Scan for the cell matching the given text and deliver its (X, Y) coordinate at center. 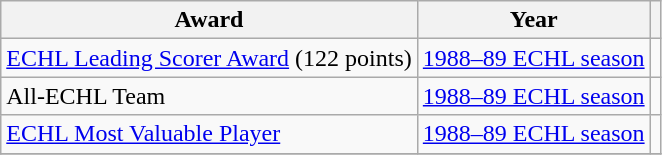
Award (210, 20)
ECHL Most Valuable Player (210, 134)
Year (534, 20)
ECHL Leading Scorer Award (122 points) (210, 58)
All-ECHL Team (210, 96)
